Detect which cell encompasses the target text, then output its [X, Y] center coordinate. 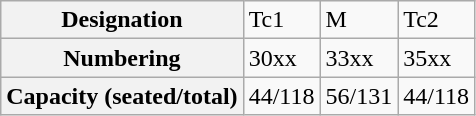
Capacity (seated/total) [122, 96]
33xx [359, 58]
Tc1 [282, 20]
30xx [282, 58]
Tc2 [436, 20]
56/131 [359, 96]
Designation [122, 20]
35xx [436, 58]
M [359, 20]
Numbering [122, 58]
